Scan for the cell matching the given text and deliver its [x, y] coordinate at center. 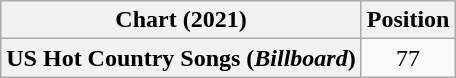
Position [408, 20]
US Hot Country Songs (Billboard) [181, 58]
Chart (2021) [181, 20]
77 [408, 58]
